Determine the [x, y] coordinate at the center of the cell enclosing the given text.  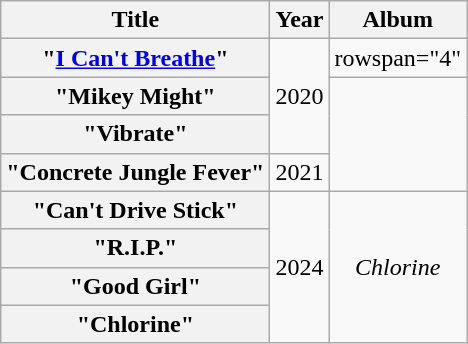
"Can't Drive Stick" [136, 210]
2024 [300, 267]
"Mikey Might" [136, 96]
2021 [300, 172]
"Vibrate" [136, 134]
"Good Girl" [136, 286]
"Chlorine" [136, 324]
"R.I.P." [136, 248]
rowspan="4" [398, 58]
Album [398, 20]
2020 [300, 96]
Chlorine [398, 267]
Title [136, 20]
"I Can't Breathe" [136, 58]
Year [300, 20]
"Concrete Jungle Fever" [136, 172]
